Return (x, y) of the center of cell containing provided text 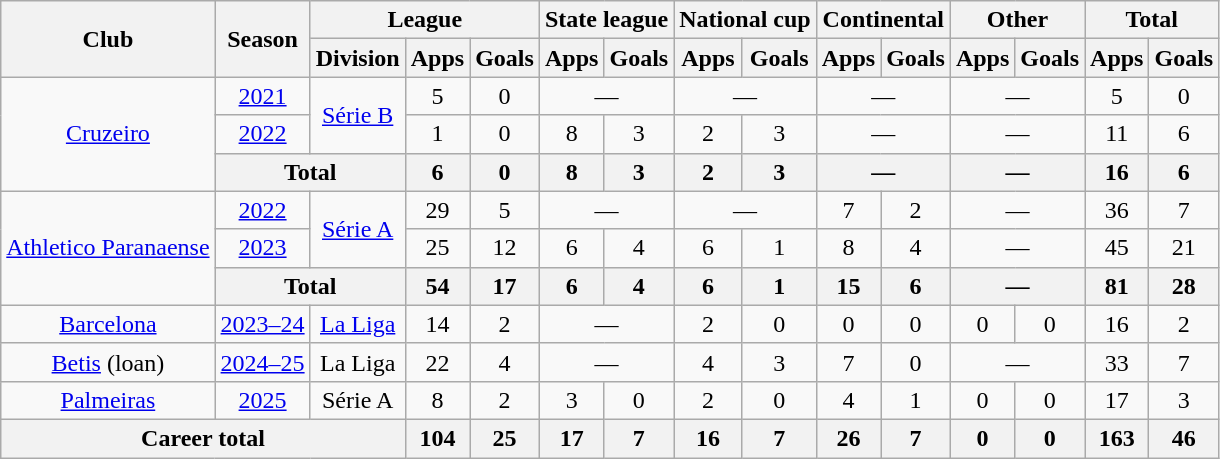
11 (1117, 134)
2024–25 (262, 362)
Other (1017, 20)
Season (262, 39)
Club (108, 39)
Continental (883, 20)
12 (505, 248)
2025 (262, 400)
45 (1117, 248)
Career total (203, 438)
2021 (262, 96)
Athletico Paranaense (108, 248)
Palmeiras (108, 400)
14 (437, 324)
15 (848, 286)
54 (437, 286)
Série B (358, 115)
State league (606, 20)
33 (1117, 362)
Division (358, 58)
Barcelona (108, 324)
26 (848, 438)
22 (437, 362)
46 (1184, 438)
2023 (262, 248)
163 (1117, 438)
36 (1117, 210)
National cup (745, 20)
104 (437, 438)
28 (1184, 286)
81 (1117, 286)
Cruzeiro (108, 134)
21 (1184, 248)
29 (437, 210)
Betis (loan) (108, 362)
2023–24 (262, 324)
League (424, 20)
